Determine the (X, Y) coordinate at the center of the cell enclosing the given text.  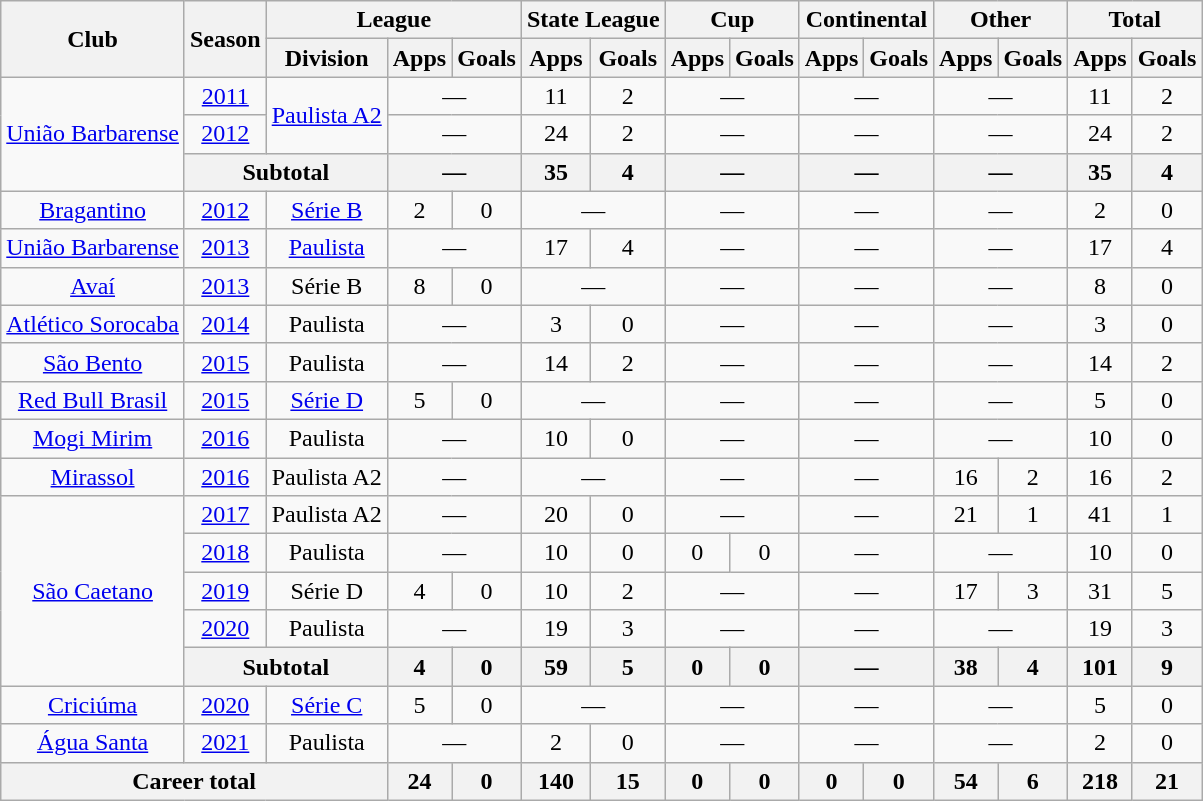
Mogi Mirim (93, 438)
Division (326, 58)
State League (593, 20)
Água Santa (93, 743)
Avaí (93, 286)
38 (966, 667)
2018 (225, 553)
Club (93, 39)
9 (1167, 667)
Bragantino (93, 210)
Red Bull Brasil (93, 400)
2017 (225, 515)
20 (556, 515)
101 (1100, 667)
Atlético Sorocaba (93, 324)
54 (966, 781)
Continental (866, 20)
Cup (732, 20)
São Bento (93, 362)
Total (1135, 20)
2011 (225, 96)
2019 (225, 591)
41 (1100, 515)
31 (1100, 591)
Mirassol (93, 477)
Season (225, 39)
Criciúma (93, 705)
6 (1033, 781)
59 (556, 667)
2021 (225, 743)
Other (1001, 20)
Career total (194, 781)
140 (556, 781)
15 (628, 781)
2014 (225, 324)
São Caetano (93, 591)
218 (1100, 781)
League (394, 20)
Série C (326, 705)
